Extract the [x, y] coordinate from the center of the cell holding the provided text.  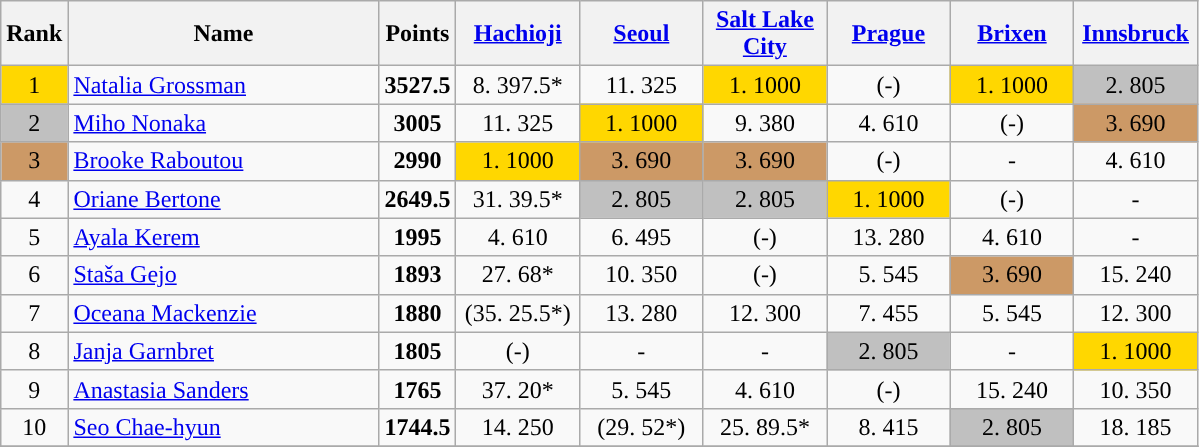
37. 20* [518, 389]
3005 [418, 123]
3527.5 [418, 85]
1893 [418, 275]
Oceana Mackenzie [224, 313]
1880 [418, 313]
Rank [34, 34]
(29. 52*) [642, 427]
Brooke Raboutou [224, 161]
Natalia Grossman [224, 85]
Hachioji [518, 34]
Salt Lake City [765, 34]
3 [34, 161]
2990 [418, 161]
1805 [418, 351]
Seo Chae-hyun [224, 427]
7. 455 [889, 313]
Seoul [642, 34]
2649.5 [418, 199]
8 [34, 351]
6 [34, 275]
Anastasia Sanders [224, 389]
25. 89.5* [765, 427]
Oriane Bertone [224, 199]
8. 397.5* [518, 85]
14. 250 [518, 427]
8. 415 [889, 427]
27. 68* [518, 275]
7 [34, 313]
9 [34, 389]
Staša Gejo [224, 275]
31. 39.5* [518, 199]
Prague [889, 34]
1 [34, 85]
4 [34, 199]
(35. 25.5*) [518, 313]
10 [34, 427]
Janja Garnbret [224, 351]
Innsbruck [1136, 34]
Ayala Kerem [224, 237]
1765 [418, 389]
1744.5 [418, 427]
9. 380 [765, 123]
Brixen [1012, 34]
Points [418, 34]
2 [34, 123]
Name [224, 34]
6. 495 [642, 237]
18. 185 [1136, 427]
Miho Nonaka [224, 123]
5 [34, 237]
1995 [418, 237]
